Search for the cell housing the specified text and yield its [X, Y] center coordinate. 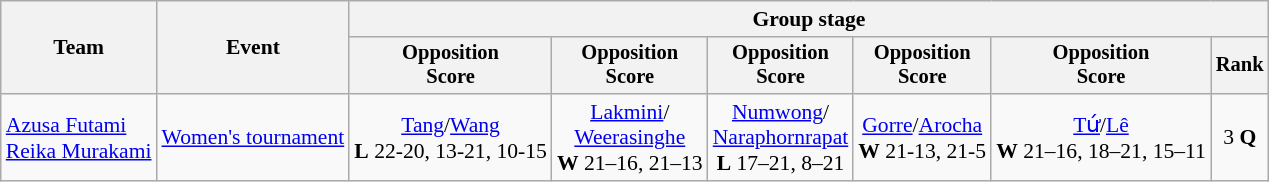
Gorre/ArochaW 21-13, 21-5 [922, 138]
Lakmini/WeerasingheW 21–16, 21–13 [630, 138]
Women's tournament [254, 138]
Tang/WangL 22-20, 13-21, 10-15 [450, 138]
Rank [1240, 66]
Group stage [808, 19]
Numwong/NaraphornrapatL 17–21, 8–21 [781, 138]
Team [79, 48]
Azusa FutamiReika Murakami [79, 138]
3 Q [1240, 138]
Tứ/LêW 21–16, 18–21, 15–11 [1101, 138]
Event [254, 48]
